Provide the [X, Y] coordinate of the cell's center where the given text is located.  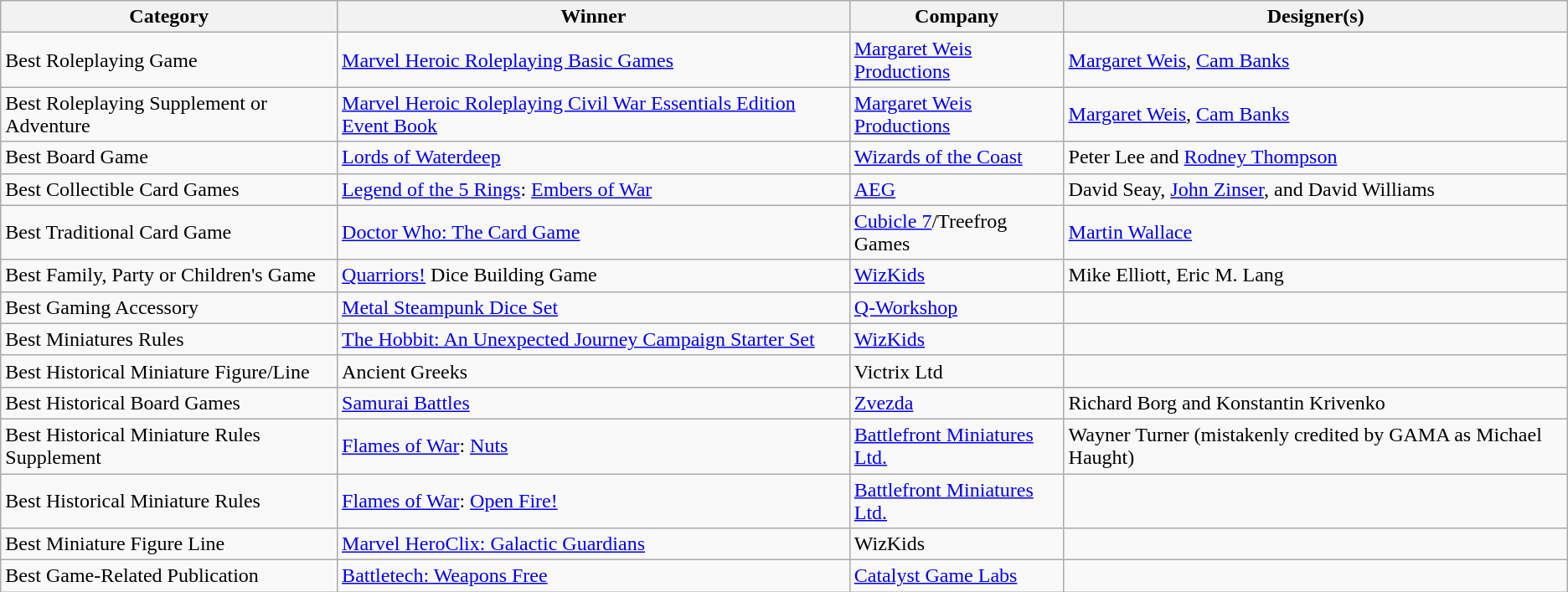
Marvel HeroClix: Galactic Guardians [594, 544]
Company [957, 17]
Best Miniature Figure Line [169, 544]
Peter Lee and Rodney Thompson [1315, 157]
Best Historical Miniature Rules Supplement [169, 445]
Flames of War: Open Fire! [594, 501]
Best Game-Related Publication [169, 576]
Best Historical Miniature Figure/Line [169, 371]
Zvezda [957, 403]
Best Gaming Accessory [169, 307]
Best Board Game [169, 157]
David Seay, John Zinser, and David Williams [1315, 189]
Marvel Heroic Roleplaying Civil War Essentials Edition Event Book [594, 114]
Legend of the 5 Rings: Embers of War [594, 189]
Wizards of the Coast [957, 157]
The Hobbit: An Unexpected Journey Campaign Starter Set [594, 339]
Quarriors! Dice Building Game [594, 275]
Cubicle 7/Treefrog Games [957, 233]
Winner [594, 17]
Best Collectible Card Games [169, 189]
AEG [957, 189]
Lords of Waterdeep [594, 157]
Category [169, 17]
Richard Borg and Konstantin Krivenko [1315, 403]
Battletech: Weapons Free [594, 576]
Best Miniatures Rules [169, 339]
Catalyst Game Labs [957, 576]
Best Historical Miniature Rules [169, 501]
Best Roleplaying Game [169, 60]
Martin Wallace [1315, 233]
Designer(s) [1315, 17]
Best Traditional Card Game [169, 233]
Metal Steampunk Dice Set [594, 307]
Q-Workshop [957, 307]
Mike Elliott, Eric M. Lang [1315, 275]
Ancient Greeks [594, 371]
Best Family, Party or Children's Game [169, 275]
Best Historical Board Games [169, 403]
Best Roleplaying Supplement or Adventure [169, 114]
Doctor Who: The Card Game [594, 233]
Wayner Turner (mistakenly credited by GAMA as Michael Haught) [1315, 445]
Marvel Heroic Roleplaying Basic Games [594, 60]
Samurai Battles [594, 403]
Victrix Ltd [957, 371]
Flames of War: Nuts [594, 445]
